Search for the cell housing the specified text and yield its [X, Y] center coordinate. 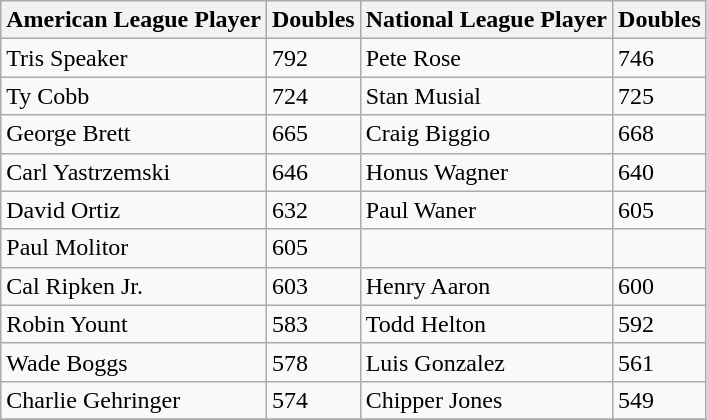
Luis Gonzalez [486, 362]
574 [313, 400]
American League Player [134, 20]
632 [313, 210]
Paul Molitor [134, 248]
Ty Cobb [134, 96]
792 [313, 58]
Pete Rose [486, 58]
583 [313, 324]
640 [660, 172]
600 [660, 286]
725 [660, 96]
668 [660, 134]
646 [313, 172]
561 [660, 362]
746 [660, 58]
Charlie Gehringer [134, 400]
665 [313, 134]
Tris Speaker [134, 58]
724 [313, 96]
Paul Waner [486, 210]
Carl Yastrzemski [134, 172]
Henry Aaron [486, 286]
578 [313, 362]
George Brett [134, 134]
549 [660, 400]
Robin Yount [134, 324]
Craig Biggio [486, 134]
592 [660, 324]
Stan Musial [486, 96]
Todd Helton [486, 324]
Chipper Jones [486, 400]
Cal Ripken Jr. [134, 286]
National League Player [486, 20]
David Ortiz [134, 210]
Honus Wagner [486, 172]
603 [313, 286]
Wade Boggs [134, 362]
